Locate the cell with the specified text and output its (x, y) center coordinate. 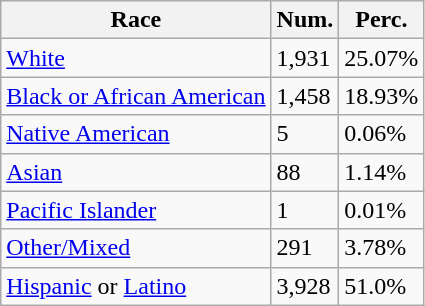
Hispanic or Latino (136, 286)
5 (305, 134)
3.78% (382, 248)
291 (305, 248)
Num. (305, 20)
Native American (136, 134)
Black or African American (136, 96)
3,928 (305, 286)
1,931 (305, 58)
1,458 (305, 96)
25.07% (382, 58)
1 (305, 210)
Pacific Islander (136, 210)
18.93% (382, 96)
Other/Mixed (136, 248)
White (136, 58)
1.14% (382, 172)
0.06% (382, 134)
51.0% (382, 286)
88 (305, 172)
Race (136, 20)
Asian (136, 172)
Perc. (382, 20)
0.01% (382, 210)
